Return (x, y) of the center of cell containing provided text 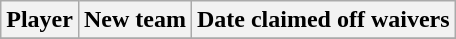
Date claimed off waivers (323, 20)
New team (134, 20)
Player (40, 20)
